Find where the given text appears and provide that cell's center as [x, y] coordinate. 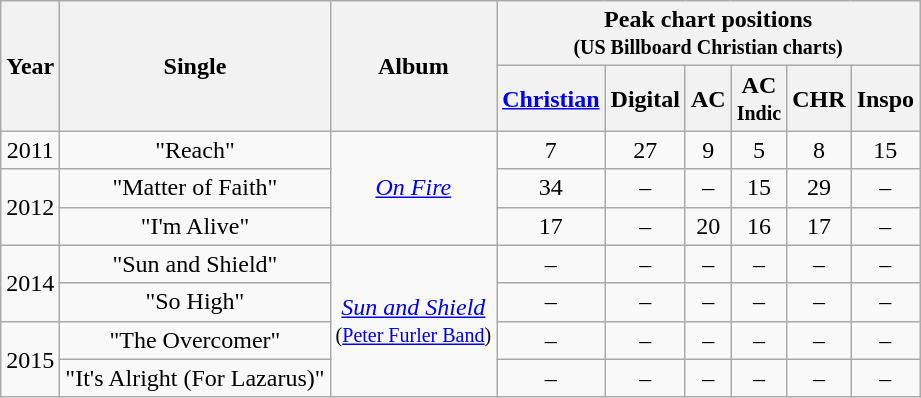
Digital [645, 98]
20 [708, 226]
Album [414, 66]
Year [30, 66]
2011 [30, 150]
27 [645, 150]
7 [551, 150]
"It's Alright (For Lazarus)" [195, 378]
ACIndic [759, 98]
8 [819, 150]
34 [551, 188]
29 [819, 188]
"Reach" [195, 150]
9 [708, 150]
16 [759, 226]
Christian [551, 98]
On Fire [414, 188]
5 [759, 150]
AC [708, 98]
2014 [30, 283]
"So High" [195, 302]
Sun and Shield(Peter Furler Band) [414, 321]
Inspo [885, 98]
2015 [30, 359]
"The Overcomer" [195, 340]
"Sun and Shield" [195, 264]
2012 [30, 207]
CHR [819, 98]
"I'm Alive" [195, 226]
Single [195, 66]
"Matter of Faith" [195, 188]
Peak chart positions(US Billboard Christian charts) [708, 34]
